Scan for the cell matching the given text and deliver its [x, y] coordinate at center. 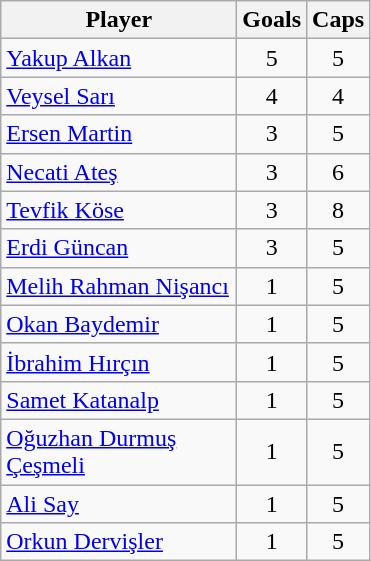
Necati Ateş [119, 172]
Melih Rahman Nişancı [119, 286]
Tevfik Köse [119, 210]
Player [119, 20]
8 [338, 210]
Orkun Dervişler [119, 542]
İbrahim Hırçın [119, 362]
Okan Baydemir [119, 324]
Erdi Güncan [119, 248]
Goals [272, 20]
6 [338, 172]
Veysel Sarı [119, 96]
Caps [338, 20]
Ali Say [119, 503]
Oğuzhan Durmuş Çeşmeli [119, 452]
Ersen Martin [119, 134]
Samet Katanalp [119, 400]
Yakup Alkan [119, 58]
